Return [X, Y] of the center of cell containing provided text 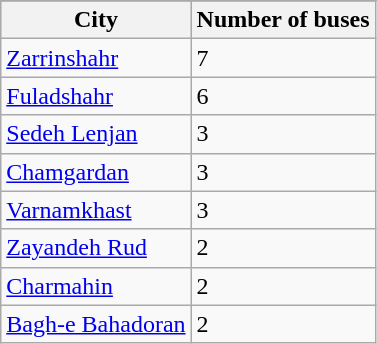
Sedeh Lenjan [96, 134]
Varnamkhast [96, 210]
Bagh-e Bahadoran [96, 324]
Chamgardan [96, 172]
City [96, 20]
Fuladshahr [96, 96]
Zarrinshahr [96, 58]
7 [283, 58]
Charmahin [96, 286]
Zayandeh Rud [96, 248]
Number of buses [283, 20]
6 [283, 96]
